Find where the given text appears and provide that cell's center as (x, y) coordinate. 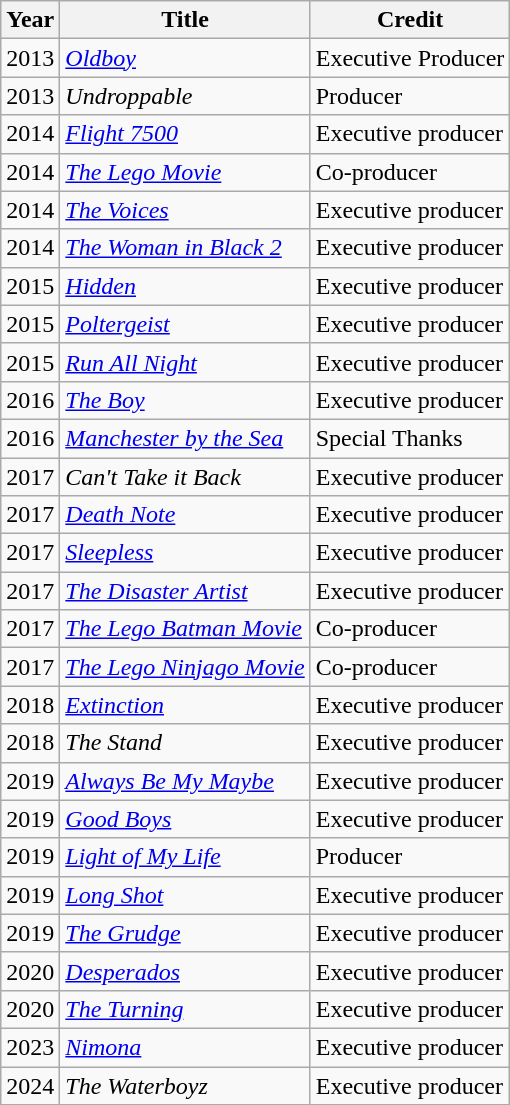
Long Shot (185, 895)
Special Thanks (410, 438)
The Stand (185, 743)
Light of My Life (185, 857)
Credit (410, 20)
The Grudge (185, 933)
Poltergeist (185, 324)
2023 (30, 1047)
Can't Take it Back (185, 477)
The Waterboyz (185, 1085)
The Woman in Black 2 (185, 248)
The Lego Ninjago Movie (185, 667)
Nimona (185, 1047)
Good Boys (185, 819)
Run All Night (185, 362)
Sleepless (185, 553)
Desperados (185, 971)
Manchester by the Sea (185, 438)
Oldboy (185, 58)
Undroppable (185, 96)
The Disaster Artist (185, 591)
Death Note (185, 515)
Executive Producer (410, 58)
Always Be My Maybe (185, 781)
The Boy (185, 400)
The Lego Movie (185, 172)
2024 (30, 1085)
Extinction (185, 705)
The Turning (185, 1009)
Year (30, 20)
The Lego Batman Movie (185, 629)
Flight 7500 (185, 134)
Hidden (185, 286)
Title (185, 20)
The Voices (185, 210)
